Provide the (X, Y) coordinate of the cell's center where the given text is located.  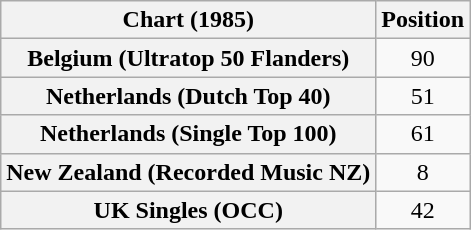
61 (423, 134)
UK Singles (OCC) (188, 210)
Position (423, 20)
Belgium (Ultratop 50 Flanders) (188, 58)
Chart (1985) (188, 20)
51 (423, 96)
Netherlands (Dutch Top 40) (188, 96)
42 (423, 210)
New Zealand (Recorded Music NZ) (188, 172)
90 (423, 58)
8 (423, 172)
Netherlands (Single Top 100) (188, 134)
